Find where the given text appears and provide that cell's center as [x, y] coordinate. 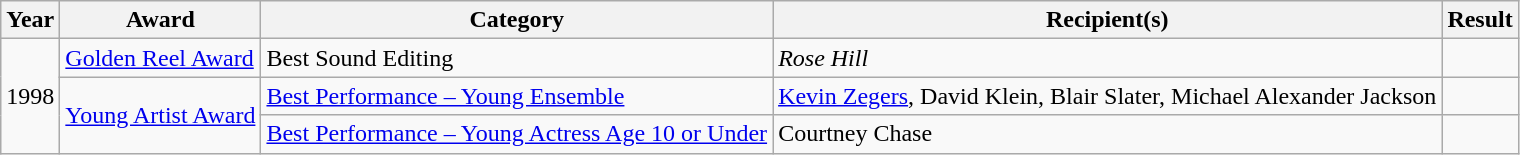
Award [160, 20]
1998 [30, 96]
Best Performance – Young Actress Age 10 or Under [517, 134]
Year [30, 20]
Rose Hill [1108, 58]
Golden Reel Award [160, 58]
Young Artist Award [160, 115]
Best Performance – Young Ensemble [517, 96]
Category [517, 20]
Result [1480, 20]
Best Sound Editing [517, 58]
Kevin Zegers, David Klein, Blair Slater, Michael Alexander Jackson [1108, 96]
Courtney Chase [1108, 134]
Recipient(s) [1108, 20]
